Output the [x, y] coordinate of the center of the cell containing the given text.  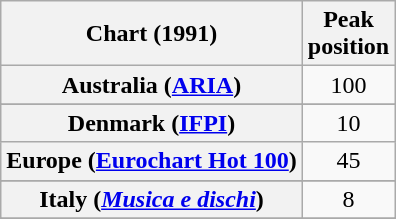
8 [348, 199]
Peakposition [348, 34]
45 [348, 161]
Australia (ARIA) [152, 85]
Denmark (IFPI) [152, 123]
Europe (Eurochart Hot 100) [152, 161]
Chart (1991) [152, 34]
100 [348, 85]
Italy (Musica e dischi) [152, 199]
10 [348, 123]
